Output the (X, Y) coordinate of the center of the cell containing the given text.  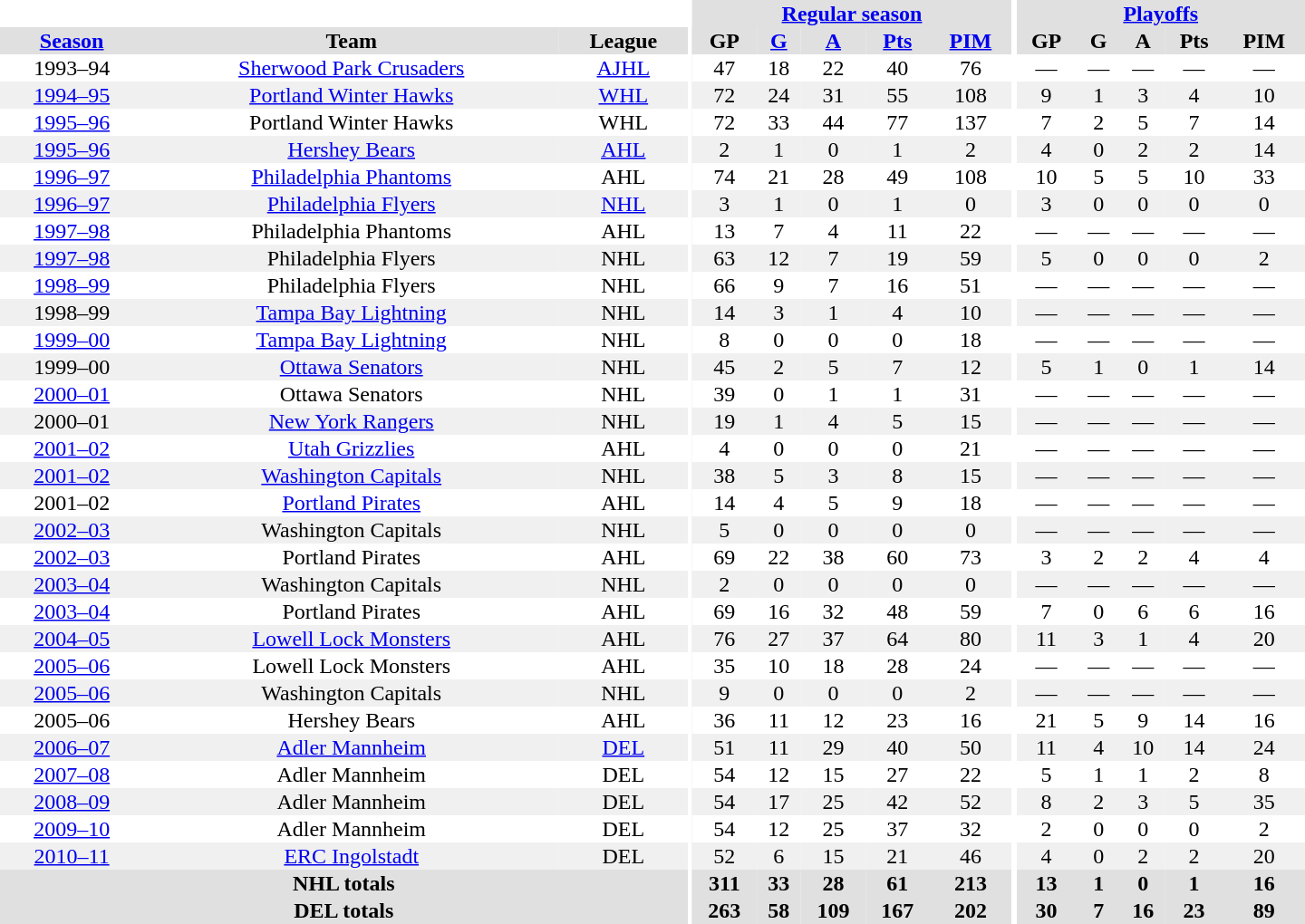
44 (834, 122)
2004–05 (72, 639)
47 (725, 68)
167 (897, 910)
73 (971, 557)
63 (725, 258)
AJHL (623, 68)
109 (834, 910)
50 (971, 747)
NHL totals (343, 883)
263 (725, 910)
61 (897, 883)
2007–08 (72, 775)
1993–94 (72, 68)
80 (971, 639)
2010–11 (72, 856)
213 (971, 883)
2006–07 (72, 747)
2009–10 (72, 829)
1994–95 (72, 95)
49 (897, 177)
Playoffs (1161, 14)
64 (897, 639)
Team (352, 41)
137 (971, 122)
74 (725, 177)
39 (725, 394)
League (623, 41)
ERC Ingolstadt (352, 856)
2008–09 (72, 802)
202 (971, 910)
Utah Grizzlies (352, 448)
60 (897, 557)
36 (725, 720)
Regular season (852, 14)
311 (725, 883)
55 (897, 95)
29 (834, 747)
30 (1047, 910)
45 (725, 367)
Sherwood Park Crusaders (352, 68)
17 (779, 802)
DEL totals (343, 910)
66 (725, 285)
46 (971, 856)
Season (72, 41)
77 (897, 122)
New York Rangers (352, 421)
42 (897, 802)
89 (1263, 910)
48 (897, 611)
58 (779, 910)
